Determine the [x, y] coordinate at the center of the cell enclosing the given text.  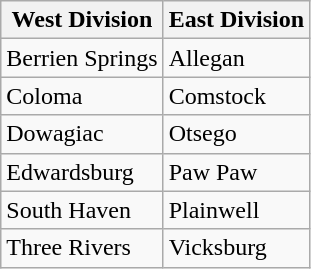
Berrien Springs [82, 58]
Dowagiac [82, 134]
East Division [236, 20]
Plainwell [236, 210]
Three Rivers [82, 248]
Otsego [236, 134]
West Division [82, 20]
Paw Paw [236, 172]
Vicksburg [236, 248]
Coloma [82, 96]
South Haven [82, 210]
Allegan [236, 58]
Comstock [236, 96]
Edwardsburg [82, 172]
